Find where the given text appears and provide that cell's center as [X, Y] coordinate. 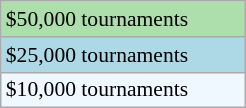
$10,000 tournaments [124, 90]
$50,000 tournaments [124, 19]
$25,000 tournaments [124, 55]
